Search for the cell housing the specified text and yield its (X, Y) center coordinate. 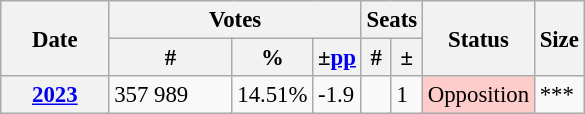
*** (559, 95)
2023 (55, 95)
% (272, 58)
Opposition (478, 95)
±pp (337, 58)
14.51% (272, 95)
Votes (235, 20)
Size (559, 38)
-1.9 (337, 95)
Seats (392, 20)
1 (406, 95)
± (406, 58)
Status (478, 38)
Date (55, 38)
357 989 (170, 95)
